Find where the given text appears and provide that cell's center as (x, y) coordinate. 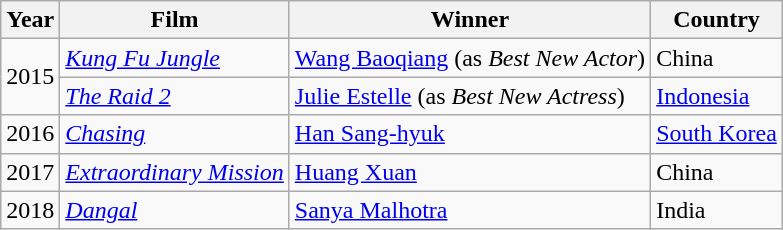
2015 (30, 77)
Extraordinary Mission (175, 172)
Chasing (175, 134)
The Raid 2 (175, 96)
Julie Estelle (as Best New Actress) (470, 96)
Kung Fu Jungle (175, 58)
2017 (30, 172)
Indonesia (717, 96)
India (717, 210)
2018 (30, 210)
Film (175, 20)
Wang Baoqiang (as Best New Actor) (470, 58)
Huang Xuan (470, 172)
South Korea (717, 134)
Winner (470, 20)
Country (717, 20)
Han Sang-hyuk (470, 134)
Year (30, 20)
Dangal (175, 210)
Sanya Malhotra (470, 210)
2016 (30, 134)
